Capture the cell that displays the provided text and extract its (x, y) central coordinate. 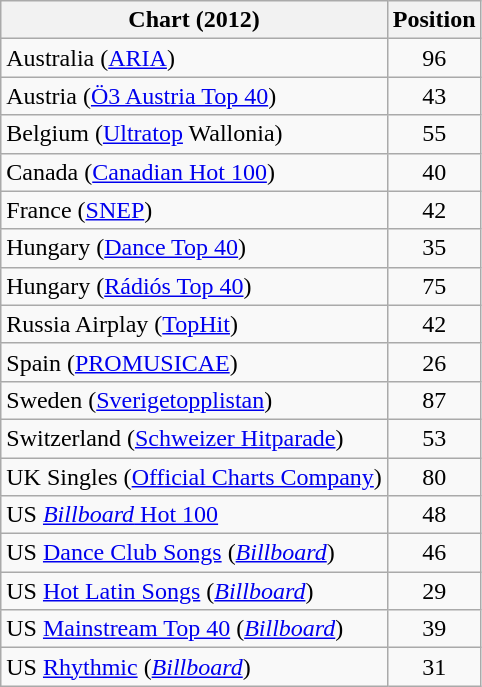
35 (434, 248)
26 (434, 362)
Belgium (Ultratop Wallonia) (194, 134)
US Hot Latin Songs (Billboard) (194, 591)
29 (434, 591)
Australia (ARIA) (194, 58)
48 (434, 515)
Spain (PROMUSICAE) (194, 362)
87 (434, 400)
Russia Airplay (TopHit) (194, 324)
40 (434, 172)
Position (434, 20)
43 (434, 96)
55 (434, 134)
US Billboard Hot 100 (194, 515)
53 (434, 438)
Austria (Ö3 Austria Top 40) (194, 96)
Chart (2012) (194, 20)
Switzerland (Schweizer Hitparade) (194, 438)
Sweden (Sverigetopplistan) (194, 400)
Hungary (Dance Top 40) (194, 248)
96 (434, 58)
80 (434, 477)
39 (434, 629)
US Rhythmic (Billboard) (194, 667)
75 (434, 286)
46 (434, 553)
Hungary (Rádiós Top 40) (194, 286)
31 (434, 667)
US Dance Club Songs (Billboard) (194, 553)
UK Singles (Official Charts Company) (194, 477)
France (SNEP) (194, 210)
US Mainstream Top 40 (Billboard) (194, 629)
Canada (Canadian Hot 100) (194, 172)
